Identify which cell holds the provided text, then report its (x, y) central coordinate. 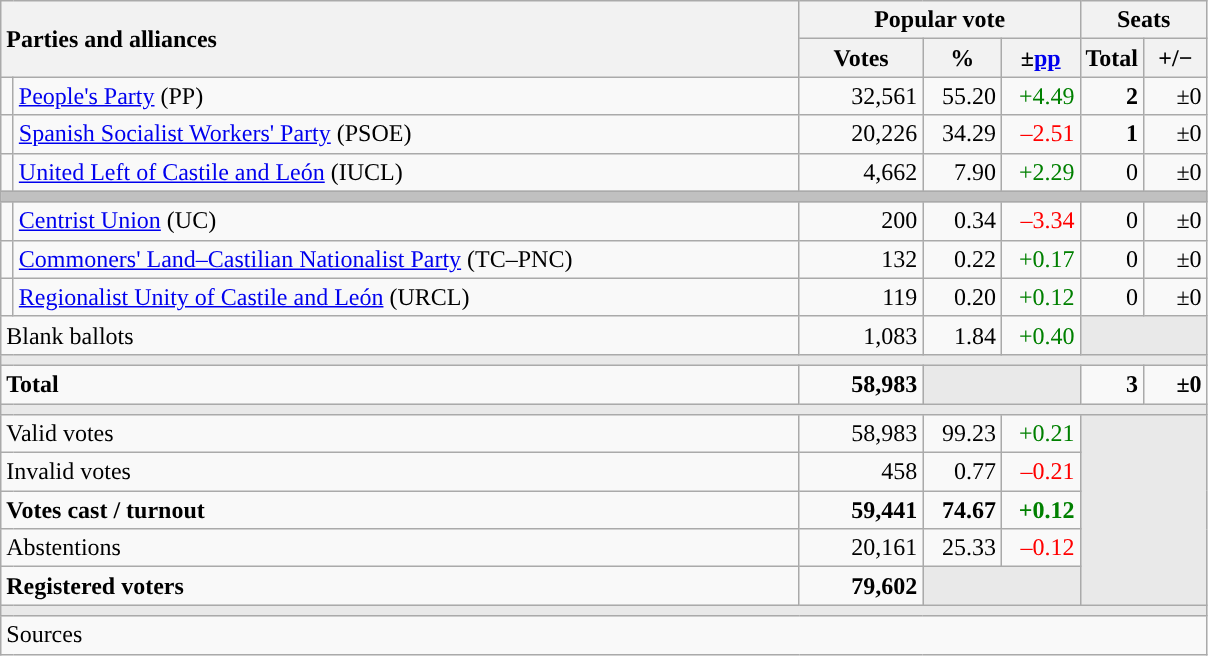
Votes (861, 58)
4,662 (861, 172)
1.84 (962, 335)
55.20 (962, 96)
20,161 (861, 548)
Abstentions (400, 548)
119 (861, 297)
Votes cast / turnout (400, 510)
+0.21 (1040, 434)
34.29 (962, 134)
1 (1112, 134)
Registered voters (400, 586)
+4.49 (1040, 96)
–2.51 (1040, 134)
3 (1112, 384)
32,561 (861, 96)
200 (861, 221)
132 (861, 259)
Seats (1144, 20)
±pp (1040, 58)
2 (1112, 96)
Commoners' Land–Castilian Nationalist Party (TC–PNC) (406, 259)
Popular vote (940, 20)
Regionalist Unity of Castile and León (URCL) (406, 297)
+/− (1176, 58)
Spanish Socialist Workers' Party (PSOE) (406, 134)
United Left of Castile and León (IUCL) (406, 172)
Blank ballots (400, 335)
0.34 (962, 221)
0.22 (962, 259)
Invalid votes (400, 472)
+2.29 (1040, 172)
0.77 (962, 472)
Sources (604, 635)
79,602 (861, 586)
People's Party (PP) (406, 96)
Centrist Union (UC) (406, 221)
% (962, 58)
–0.21 (1040, 472)
25.33 (962, 548)
1,083 (861, 335)
–3.34 (1040, 221)
59,441 (861, 510)
0.20 (962, 297)
+0.40 (1040, 335)
Valid votes (400, 434)
74.67 (962, 510)
–0.12 (1040, 548)
458 (861, 472)
Parties and alliances (400, 39)
7.90 (962, 172)
99.23 (962, 434)
20,226 (861, 134)
+0.17 (1040, 259)
